Find where the given text appears and provide that cell's center as [x, y] coordinate. 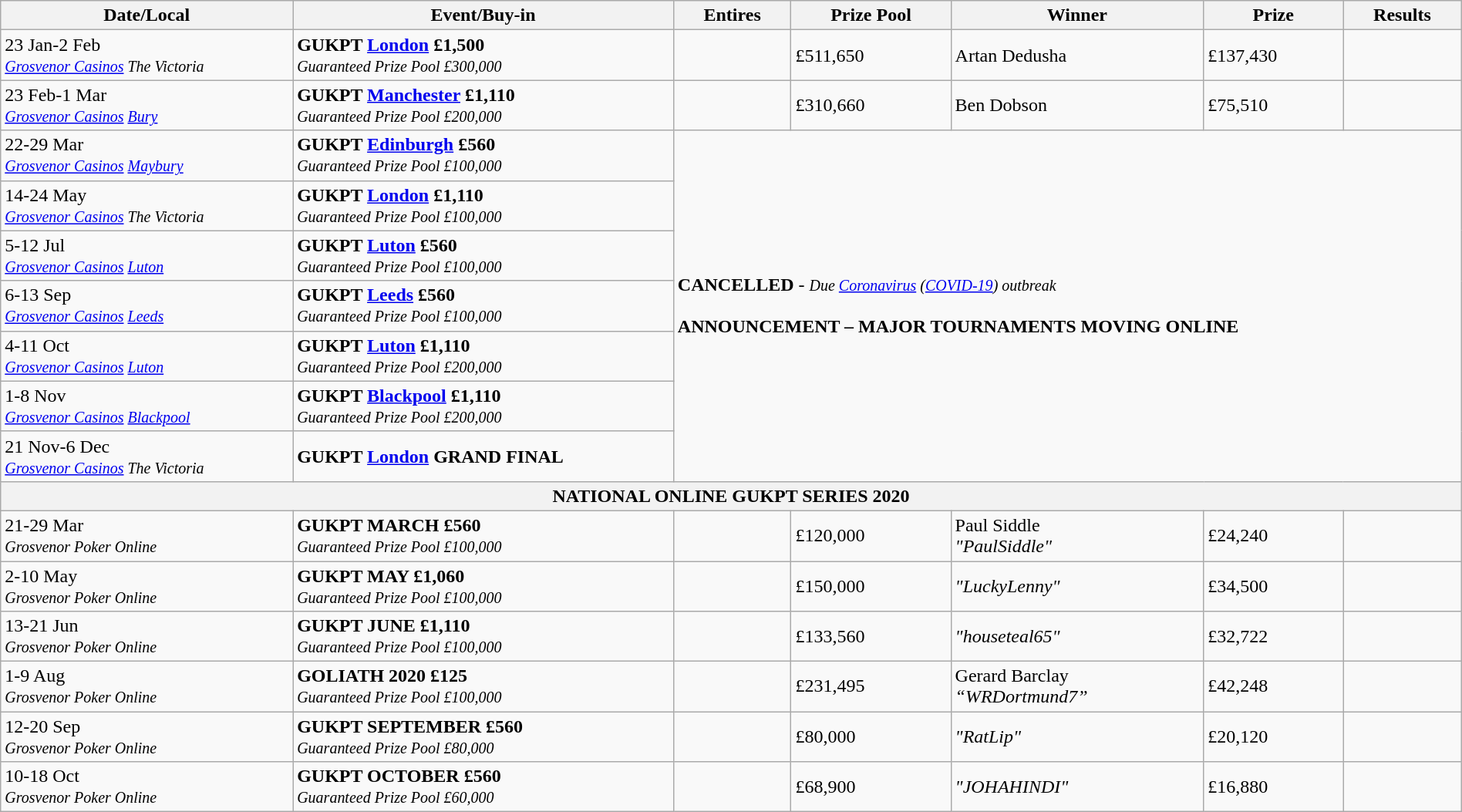
Artan Dedusha [1077, 56]
GUKPT Leeds £560Guaranteed Prize Pool £100,000 [483, 305]
21 Nov-6 DecGrosvenor Casinos The Victoria [147, 457]
6-13 SepGrosvenor Casinos Leeds [147, 305]
NATIONAL ONLINE GUKPT SERIES 2020 [731, 496]
GUKPT MAY £1,060Guaranteed Prize Pool £100,000 [483, 586]
£42,248 [1274, 686]
22-29 MarGrosvenor Casinos Maybury [147, 156]
GUKPT London £1,110Guaranteed Prize Pool £100,000 [483, 205]
£150,000 [871, 586]
Gerard Barclay“WRDortmund7” [1077, 686]
GUKPT Manchester £1,110Guaranteed Prize Pool £200,000 [483, 105]
1-8 NovGrosvenor Casinos Blackpool [147, 406]
GUKPT London GRAND FINAL [483, 457]
"JOHAHINDI" [1077, 787]
Winner [1077, 15]
23 Feb-1 MarGrosvenor Casinos Bury [147, 105]
£133,560 [871, 637]
5-12 JulGrosvenor Casinos Luton [147, 256]
GUKPT SEPTEMBER £560Guaranteed Prize Pool £80,000 [483, 737]
"houseteal65" [1077, 637]
Ben Dobson [1077, 105]
£24,240 [1274, 535]
£310,660 [871, 105]
£120,000 [871, 535]
23 Jan-2 FebGrosvenor Casinos The Victoria [147, 56]
£511,650 [871, 56]
13-21 JunGrosvenor Poker Online [147, 637]
12-20 SepGrosvenor Poker Online [147, 737]
GUKPT London £1,500Guaranteed Prize Pool £300,000 [483, 56]
£137,430 [1274, 56]
10-18 OctGrosvenor Poker Online [147, 787]
GOLIATH 2020 £125Guaranteed Prize Pool £100,000 [483, 686]
"LuckyLenny" [1077, 586]
£68,900 [871, 787]
CANCELLED - Due Coronavirus (COVID-19) outbreakANNOUNCEMENT – MAJOR TOURNAMENTS MOVING ONLINE [1067, 305]
14-24 MayGrosvenor Casinos The Victoria [147, 205]
GUKPT Edinburgh £560Guaranteed Prize Pool £100,000 [483, 156]
Date/Local [147, 15]
£20,120 [1274, 737]
Paul Siddle"PaulSiddle" [1077, 535]
1-9 AugGrosvenor Poker Online [147, 686]
Entires [733, 15]
£80,000 [871, 737]
GUKPT Luton £1,110Guaranteed Prize Pool £200,000 [483, 356]
2-10 MayGrosvenor Poker Online [147, 586]
GUKPT Luton £560Guaranteed Prize Pool £100,000 [483, 256]
GUKPT MARCH £560Guaranteed Prize Pool £100,000 [483, 535]
21-29 MarGrosvenor Poker Online [147, 535]
£32,722 [1274, 637]
GUKPT Blackpool £1,110Guaranteed Prize Pool £200,000 [483, 406]
Prize Pool [871, 15]
Event/Buy-in [483, 15]
Prize [1274, 15]
£16,880 [1274, 787]
£75,510 [1274, 105]
£231,495 [871, 686]
£34,500 [1274, 586]
"RatLip" [1077, 737]
GUKPT JUNE £1,110Guaranteed Prize Pool £100,000 [483, 637]
4-11 OctGrosvenor Casinos Luton [147, 356]
Results [1403, 15]
GUKPT OCTOBER £560Guaranteed Prize Pool £60,000 [483, 787]
